Identify which cell holds the provided text, then report its [X, Y] central coordinate. 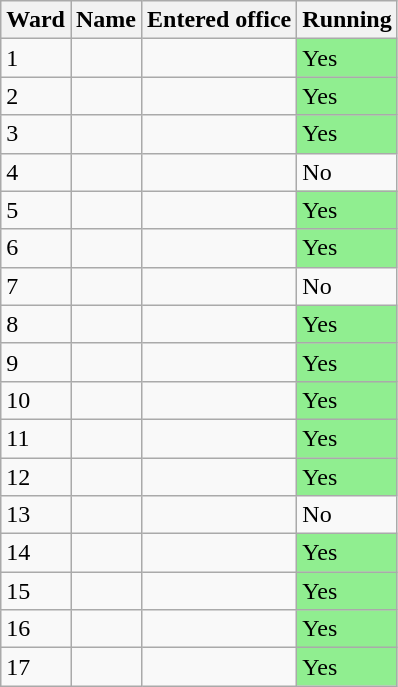
7 [36, 286]
8 [36, 324]
9 [36, 362]
10 [36, 400]
3 [36, 134]
16 [36, 629]
Entered office [220, 20]
17 [36, 667]
Running [347, 20]
5 [36, 210]
14 [36, 553]
13 [36, 515]
6 [36, 248]
1 [36, 58]
15 [36, 591]
11 [36, 438]
12 [36, 477]
Name [106, 20]
4 [36, 172]
2 [36, 96]
Ward [36, 20]
